Search for the cell housing the specified text and yield its (X, Y) center coordinate. 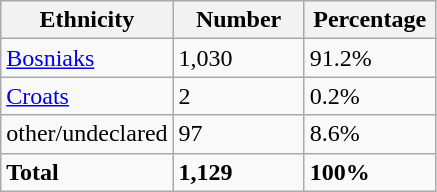
0.2% (370, 96)
other/undeclared (87, 134)
Bosniaks (87, 58)
Percentage (370, 20)
2 (238, 96)
Number (238, 20)
8.6% (370, 134)
97 (238, 134)
1,030 (238, 58)
Ethnicity (87, 20)
Total (87, 172)
1,129 (238, 172)
91.2% (370, 58)
Croats (87, 96)
100% (370, 172)
